Output the (x, y) coordinate of the center of the cell containing the given text.  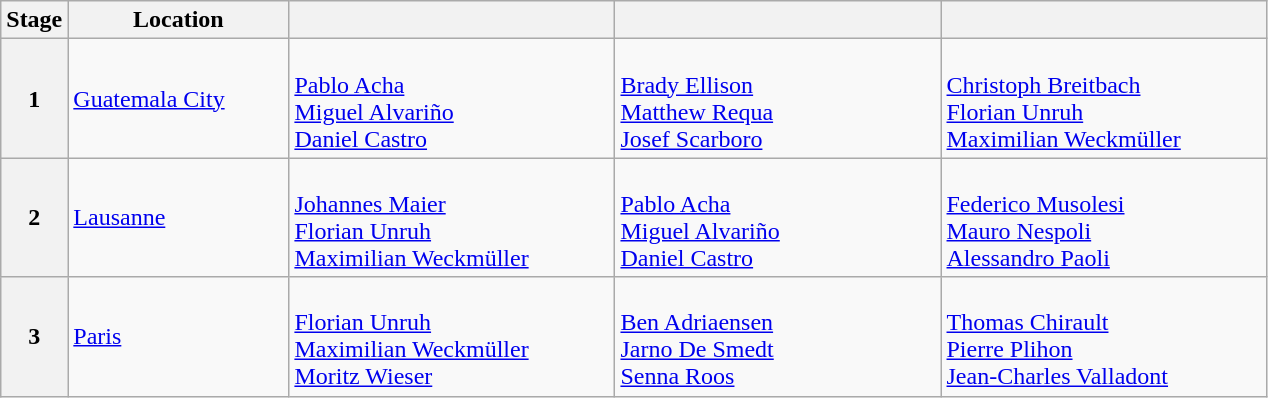
Stage (34, 20)
Ben Adriaensen Jarno De Smedt Senna Roos (778, 336)
Christoph Breitbach Florian Unruh Maximilian Weckmüller (1104, 98)
Thomas Chirault Pierre Plihon Jean-Charles Valladont (1104, 336)
3 (34, 336)
Location (178, 20)
Paris (178, 336)
Johannes Maier Florian Unruh Maximilian Weckmüller (452, 218)
Federico Musolesi Mauro Nespoli Alessandro Paoli (1104, 218)
Brady Ellison Matthew Requa Josef Scarboro (778, 98)
Guatemala City (178, 98)
1 (34, 98)
Florian Unruh Maximilian Weckmüller Moritz Wieser (452, 336)
2 (34, 218)
Lausanne (178, 218)
